Detect which cell encompasses the target text, then output its (X, Y) center coordinate. 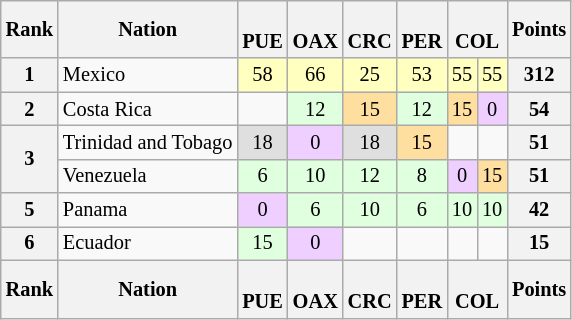
2 (30, 109)
Ecuador (148, 243)
8 (422, 176)
Mexico (148, 75)
Panama (148, 210)
53 (422, 75)
54 (539, 109)
Costa Rica (148, 109)
5 (30, 210)
312 (539, 75)
25 (370, 75)
Venezuela (148, 176)
3 (30, 158)
42 (539, 210)
58 (262, 75)
66 (316, 75)
Trinidad and Tobago (148, 142)
1 (30, 75)
